Return (x, y) of the center of cell containing provided text 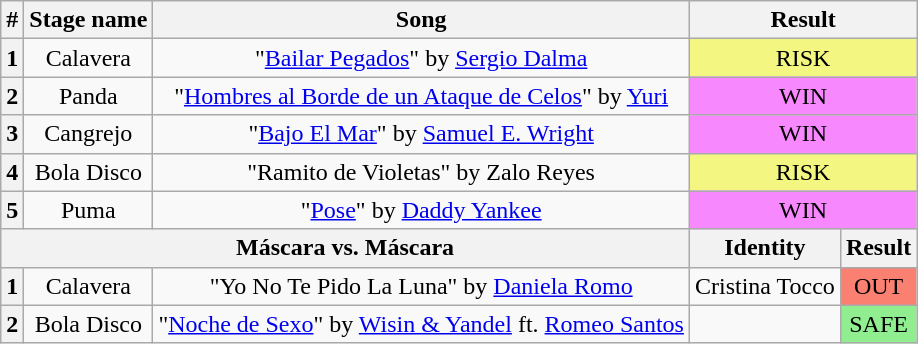
OUT (878, 286)
"Pose" by Daddy Yankee (422, 210)
Stage name (88, 20)
Song (422, 20)
"Yo No Te Pido La Luna" by Daniela Romo (422, 286)
4 (12, 172)
Cristina Tocco (764, 286)
Identity (764, 248)
Cangrejo (88, 134)
Máscara vs. Máscara (346, 248)
SAFE (878, 324)
"Ramito de Violetas" by Zalo Reyes (422, 172)
3 (12, 134)
5 (12, 210)
"Bajo El Mar" by Samuel E. Wright (422, 134)
# (12, 20)
"Hombres al Borde de un Ataque de Celos" by Yuri (422, 96)
"Noche de Sexo" by Wisin & Yandel ft. Romeo Santos (422, 324)
Puma (88, 210)
Panda (88, 96)
"Bailar Pegados" by Sergio Dalma (422, 58)
